Find where the given text appears and provide that cell's center as (x, y) coordinate. 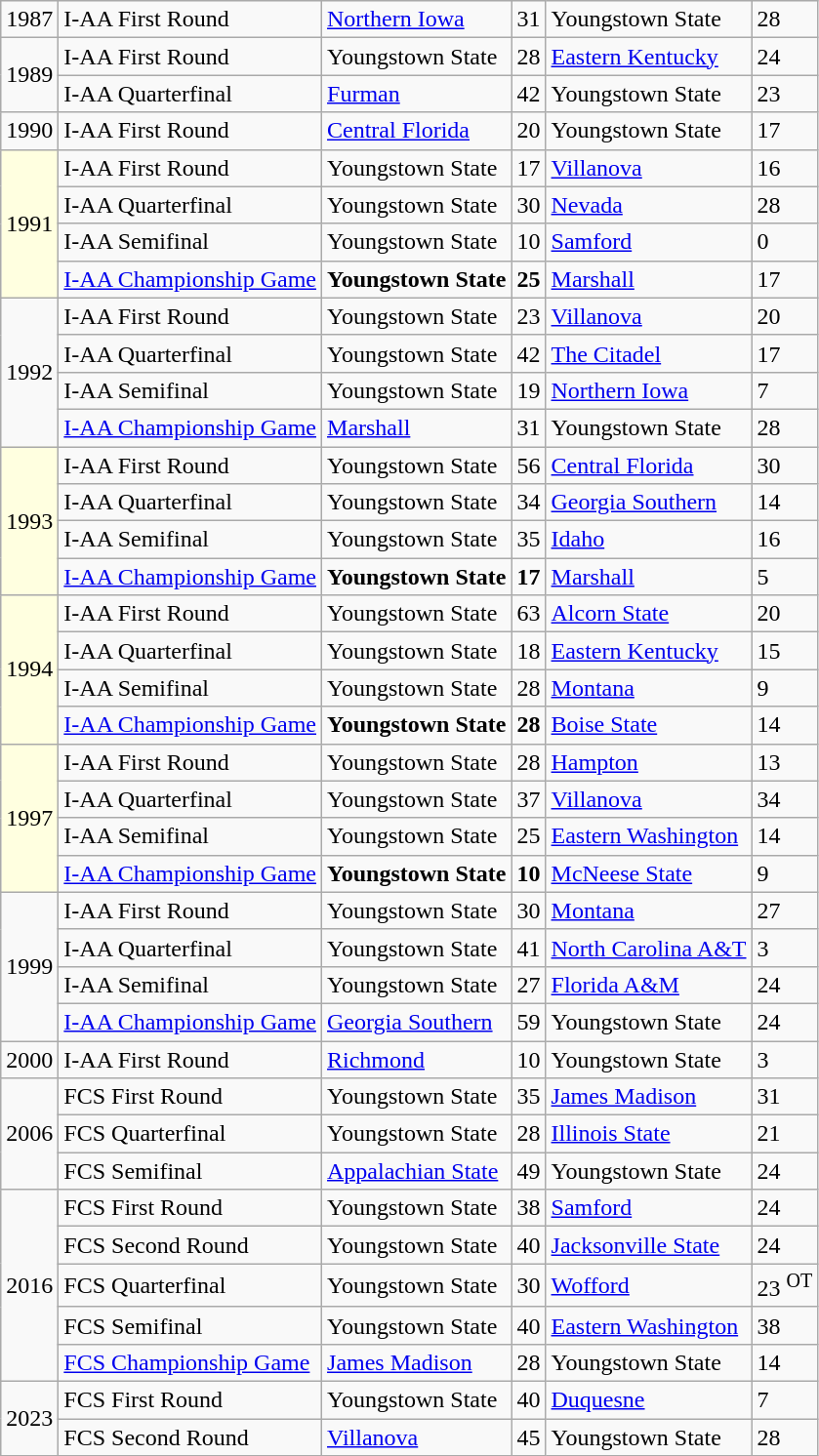
0 (785, 242)
37 (529, 799)
2023 (29, 1419)
1999 (29, 966)
13 (785, 762)
1994 (29, 669)
Wofford (648, 1286)
2016 (29, 1286)
Nevada (648, 205)
Alcorn State (648, 614)
21 (785, 1134)
56 (529, 465)
2000 (29, 1059)
Richmond (417, 1059)
18 (529, 651)
The Citadel (648, 353)
5 (785, 577)
1987 (29, 20)
Hampton (648, 762)
Idaho (648, 540)
15 (785, 651)
1989 (29, 75)
North Carolina A&T (648, 948)
Illinois State (648, 1134)
1990 (29, 131)
41 (529, 948)
Duquesne (648, 1400)
Furman (417, 94)
23 OT (785, 1286)
Appalachian State (417, 1171)
49 (529, 1171)
1992 (29, 372)
FCS Championship Game (190, 1362)
Florida A&M (648, 985)
2006 (29, 1134)
63 (529, 614)
1997 (29, 818)
19 (529, 390)
45 (529, 1437)
1991 (29, 223)
1993 (29, 521)
McNeese State (648, 873)
59 (529, 1022)
Boise State (648, 725)
Jacksonville State (648, 1245)
